Determine the [X, Y] coordinate at the center of the cell enclosing the given text.  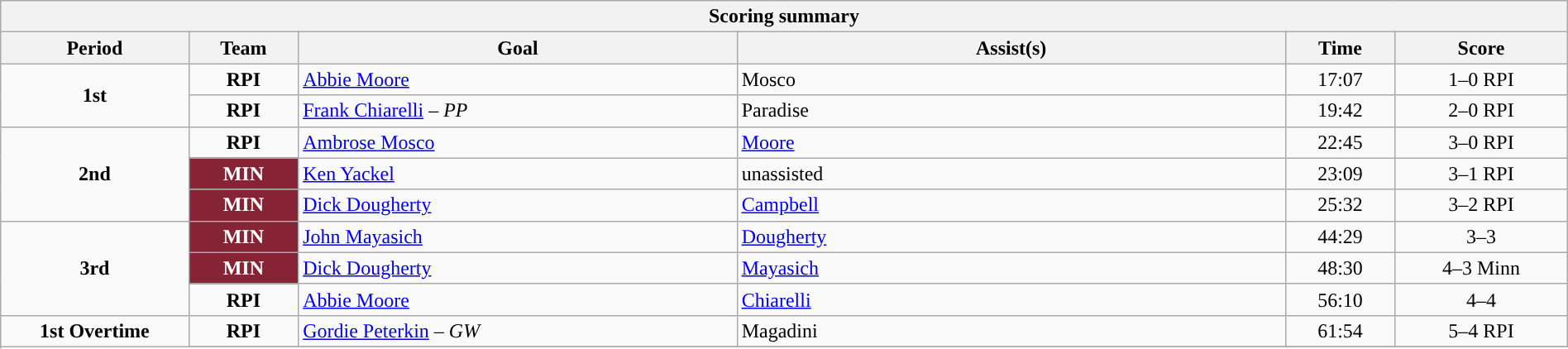
1st [94, 95]
2nd [94, 174]
Time [1340, 48]
1–0 RPI [1481, 79]
3–2 RPI [1481, 205]
48:30 [1340, 268]
3–3 [1481, 237]
Gordie Peterkin – GW [518, 331]
Assist(s) [1011, 48]
Magadini [1011, 331]
John Mayasich [518, 237]
Ambrose Mosco [518, 142]
22:45 [1340, 142]
5–4 RPI [1481, 331]
Dougherty [1011, 237]
Period [94, 48]
Mosco [1011, 79]
56:10 [1340, 299]
Goal [518, 48]
Moore [1011, 142]
17:07 [1340, 79]
Mayasich [1011, 268]
1st Overtime [94, 331]
4–3 Minn [1481, 268]
61:54 [1340, 331]
Team [243, 48]
3–0 RPI [1481, 142]
Paradise [1011, 111]
19:42 [1340, 111]
Score [1481, 48]
2–0 RPI [1481, 111]
23:09 [1340, 174]
Frank Chiarelli – PP [518, 111]
Chiarelli [1011, 299]
Ken Yackel [518, 174]
3rd [94, 268]
4–4 [1481, 299]
Scoring summary [784, 17]
Campbell [1011, 205]
unassisted [1011, 174]
44:29 [1340, 237]
25:32 [1340, 205]
3–1 RPI [1481, 174]
